Output the (X, Y) coordinate of the center of the cell containing the given text.  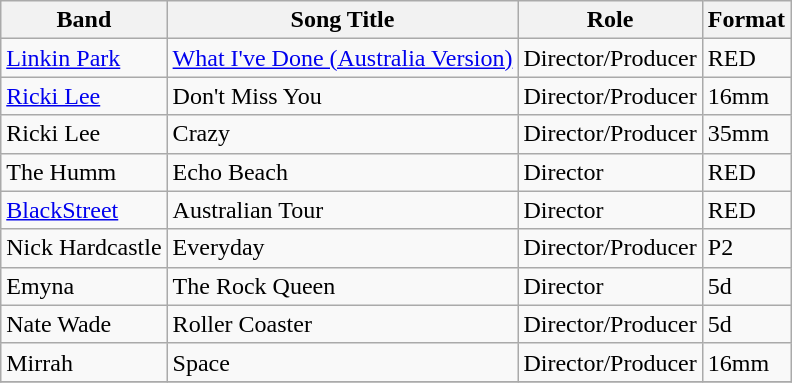
Role (610, 20)
Band (84, 20)
35mm (746, 134)
Emyna (84, 286)
Linkin Park (84, 58)
Roller Coaster (342, 324)
Mirrah (84, 362)
Australian Tour (342, 210)
Nick Hardcastle (84, 248)
P2 (746, 248)
The Humm (84, 172)
Format (746, 20)
Crazy (342, 134)
What I've Done (Australia Version) (342, 58)
Nate Wade (84, 324)
BlackStreet (84, 210)
Echo Beach (342, 172)
Song Title (342, 20)
Space (342, 362)
Don't Miss You (342, 96)
Everyday (342, 248)
The Rock Queen (342, 286)
